Identify which cell holds the provided text, then report its (x, y) central coordinate. 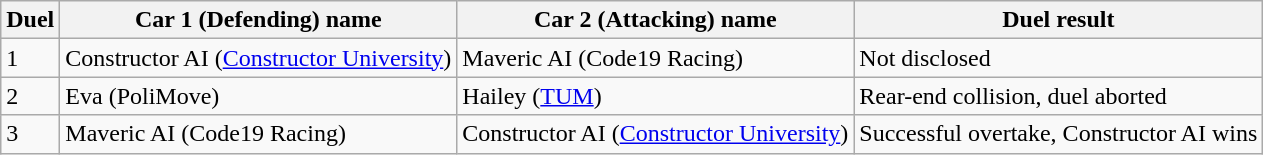
Duel (30, 20)
Hailey (TUM) (656, 96)
Not disclosed (1058, 58)
Car 2 (Attacking) name (656, 20)
2 (30, 96)
Successful overtake, Constructor AI wins (1058, 134)
Rear-end collision, duel aborted (1058, 96)
Duel result (1058, 20)
Car 1 (Defending) name (258, 20)
3 (30, 134)
1 (30, 58)
Eva (PoliMove) (258, 96)
